Return the (X, Y) coordinate for the center point of the cell that contains the specified text.  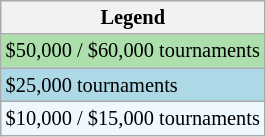
Legend (133, 17)
$25,000 tournaments (133, 85)
$10,000 / $15,000 tournaments (133, 118)
$50,000 / $60,000 tournaments (133, 51)
